Provide the (X, Y) coordinate of the cell's center where the given text is located.  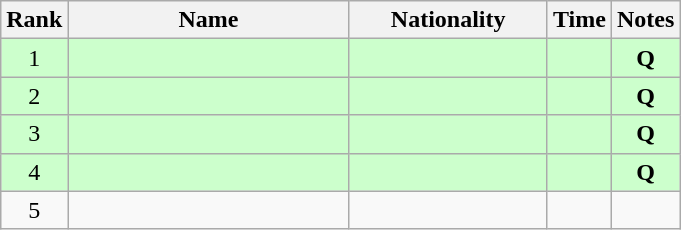
Nationality (448, 20)
Rank (34, 20)
3 (34, 134)
Name (208, 20)
2 (34, 96)
1 (34, 58)
5 (34, 210)
Time (579, 20)
Notes (645, 20)
4 (34, 172)
